Scan for the cell matching the given text and deliver its [X, Y] coordinate at center. 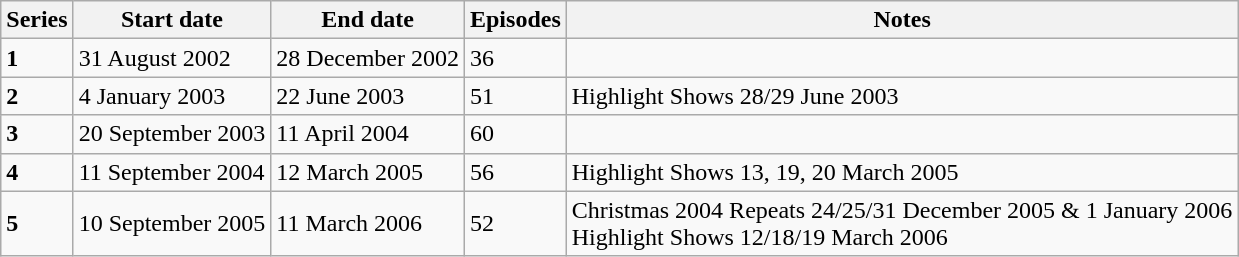
11 September 2004 [172, 172]
Highlight Shows 28/29 June 2003 [902, 96]
Notes [902, 20]
52 [515, 224]
10 September 2005 [172, 224]
56 [515, 172]
4 January 2003 [172, 96]
1 [37, 58]
Series [37, 20]
60 [515, 134]
Christmas 2004 Repeats 24/25/31 December 2005 & 1 January 2006Highlight Shows 12/18/19 March 2006 [902, 224]
End date [368, 20]
36 [515, 58]
2 [37, 96]
20 September 2003 [172, 134]
5 [37, 224]
Highlight Shows 13, 19, 20 March 2005 [902, 172]
22 June 2003 [368, 96]
28 December 2002 [368, 58]
Start date [172, 20]
3 [37, 134]
4 [37, 172]
31 August 2002 [172, 58]
11 March 2006 [368, 224]
Episodes [515, 20]
12 March 2005 [368, 172]
11 April 2004 [368, 134]
51 [515, 96]
